Locate the cell with the specified text and output its [x, y] center coordinate. 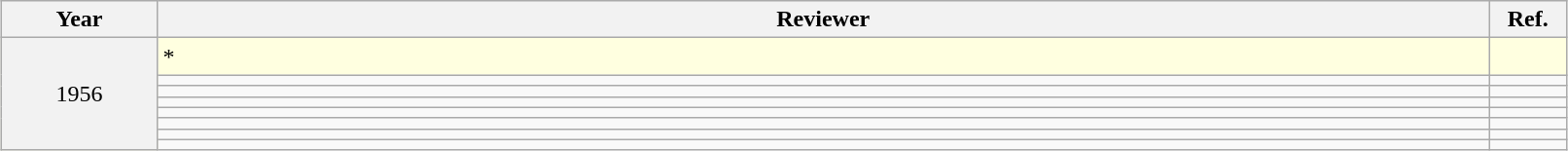
Year [80, 19]
Reviewer [823, 19]
Ref. [1529, 19]
1956 [80, 94]
* [823, 57]
